Return [x, y] of the center of cell containing provided text 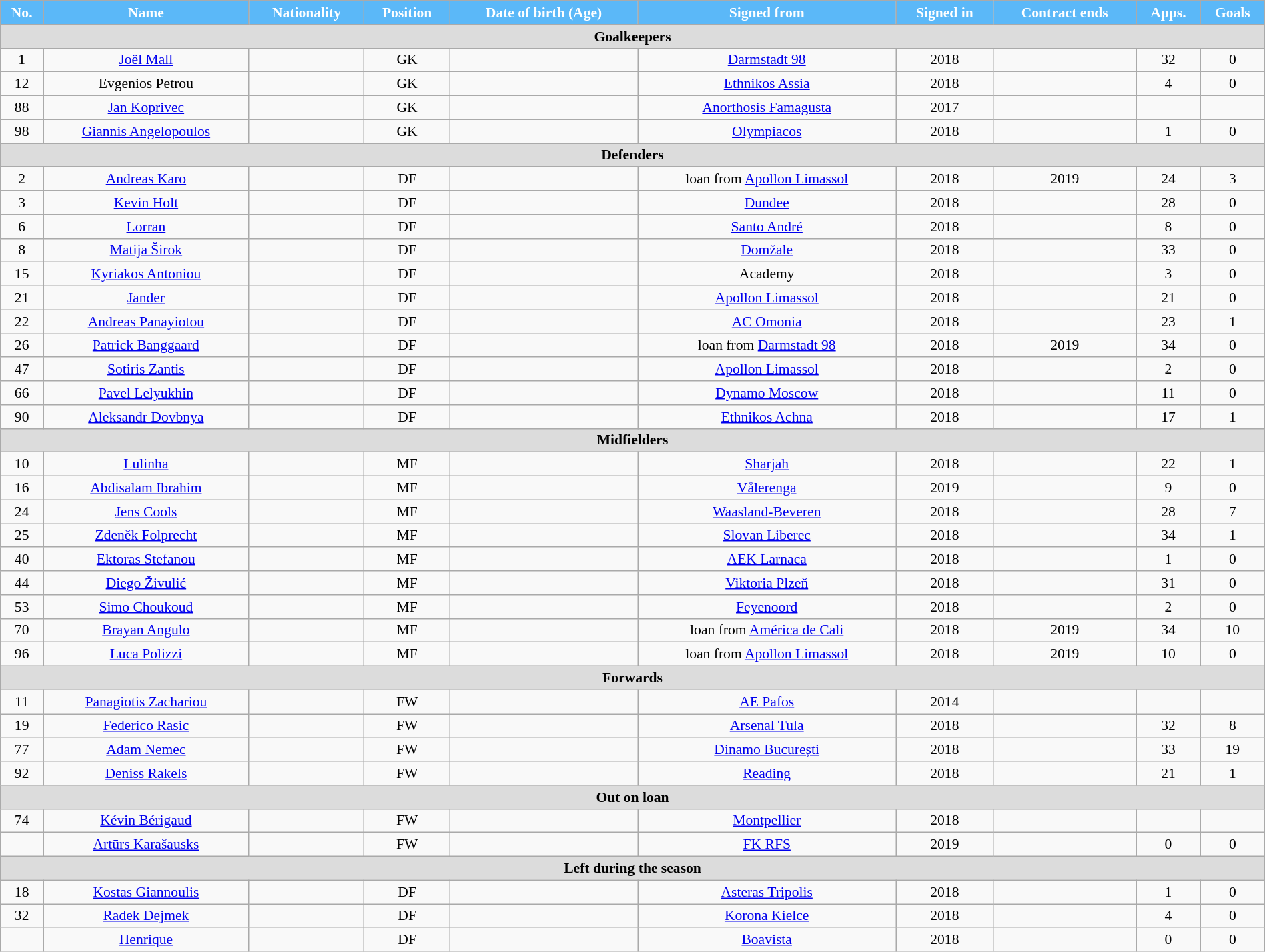
Position [407, 13]
Luca Polizzi [147, 654]
40 [22, 560]
Darmstadt 98 [767, 60]
16 [22, 488]
Date of birth (Age) [543, 13]
Anorthosis Famagusta [767, 108]
Adam Nemec [147, 750]
AC Omonia [767, 322]
47 [22, 370]
loan from América de Cali [767, 630]
Montpellier [767, 821]
Federico Rasic [147, 726]
26 [22, 346]
Waasland-Beveren [767, 512]
Sotiris Zantis [147, 370]
Slovan Liberec [767, 536]
Forwards [632, 678]
Panagiotis Zachariou [147, 702]
70 [22, 630]
25 [22, 536]
Vålerenga [767, 488]
90 [22, 417]
Dynamo Moscow [767, 393]
Santo André [767, 227]
Zdeněk Folprecht [147, 536]
Midfielders [632, 440]
Signed from [767, 13]
Reading [767, 773]
Abdisalam Ibrahim [147, 488]
7 [1232, 512]
Lorran [147, 227]
Olympiacos [767, 131]
Arsenal Tula [767, 726]
Signed in [945, 13]
53 [22, 607]
77 [22, 750]
66 [22, 393]
96 [22, 654]
Nationality [307, 13]
Kostas Giannoulis [147, 892]
No. [22, 13]
15 [22, 274]
Defenders [632, 155]
Ethnikos Assia [767, 84]
Ektoras Stefanou [147, 560]
Viktoria Plzeň [767, 583]
Ethnikos Achna [767, 417]
Name [147, 13]
Radek Dejmek [147, 916]
Kévin Bérigaud [147, 821]
Aleksandr Dovbnya [147, 417]
Jens Cools [147, 512]
Left during the season [632, 869]
AE Pafos [767, 702]
Simo Choukoud [147, 607]
Jander [147, 298]
Kyriakos Antoniou [147, 274]
Evgenios Petrou [147, 84]
17 [1169, 417]
Out on loan [632, 797]
Andreas Karo [147, 179]
31 [1169, 583]
74 [22, 821]
Dinamo București [767, 750]
FK RFS [767, 845]
Patrick Banggaard [147, 346]
AEK Larnaca [767, 560]
2014 [945, 702]
Asteras Tripolis [767, 892]
Brayan Angulo [147, 630]
2017 [945, 108]
Artūrs Karašausks [147, 845]
Lulinha [147, 464]
44 [22, 583]
9 [1169, 488]
Goalkeepers [632, 37]
Matija Širok [147, 250]
Pavel Lelyukhin [147, 393]
Giannis Angelopoulos [147, 131]
Contract ends [1065, 13]
Henrique [147, 940]
98 [22, 131]
12 [22, 84]
6 [22, 227]
Andreas Panayiotou [147, 322]
loan from Darmstadt 98 [767, 346]
Joël Mall [147, 60]
Jan Koprivec [147, 108]
23 [1169, 322]
Diego Živulić [147, 583]
88 [22, 108]
Dundee [767, 203]
Feyenoord [767, 607]
Academy [767, 274]
18 [22, 892]
Goals [1232, 13]
Apps. [1169, 13]
Deniss Rakels [147, 773]
Korona Kielce [767, 916]
Boavista [767, 940]
92 [22, 773]
Domžale [767, 250]
Sharjah [767, 464]
Kevin Holt [147, 203]
